For the text-containing cell, return its midpoint in (X, Y) coordinate format. 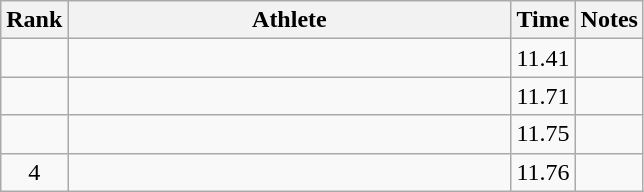
11.76 (543, 172)
Rank (34, 20)
11.71 (543, 96)
11.41 (543, 58)
11.75 (543, 134)
Notes (609, 20)
Time (543, 20)
Athlete (290, 20)
4 (34, 172)
